Determine the [X, Y] coordinate at the center of the cell enclosing the given text.  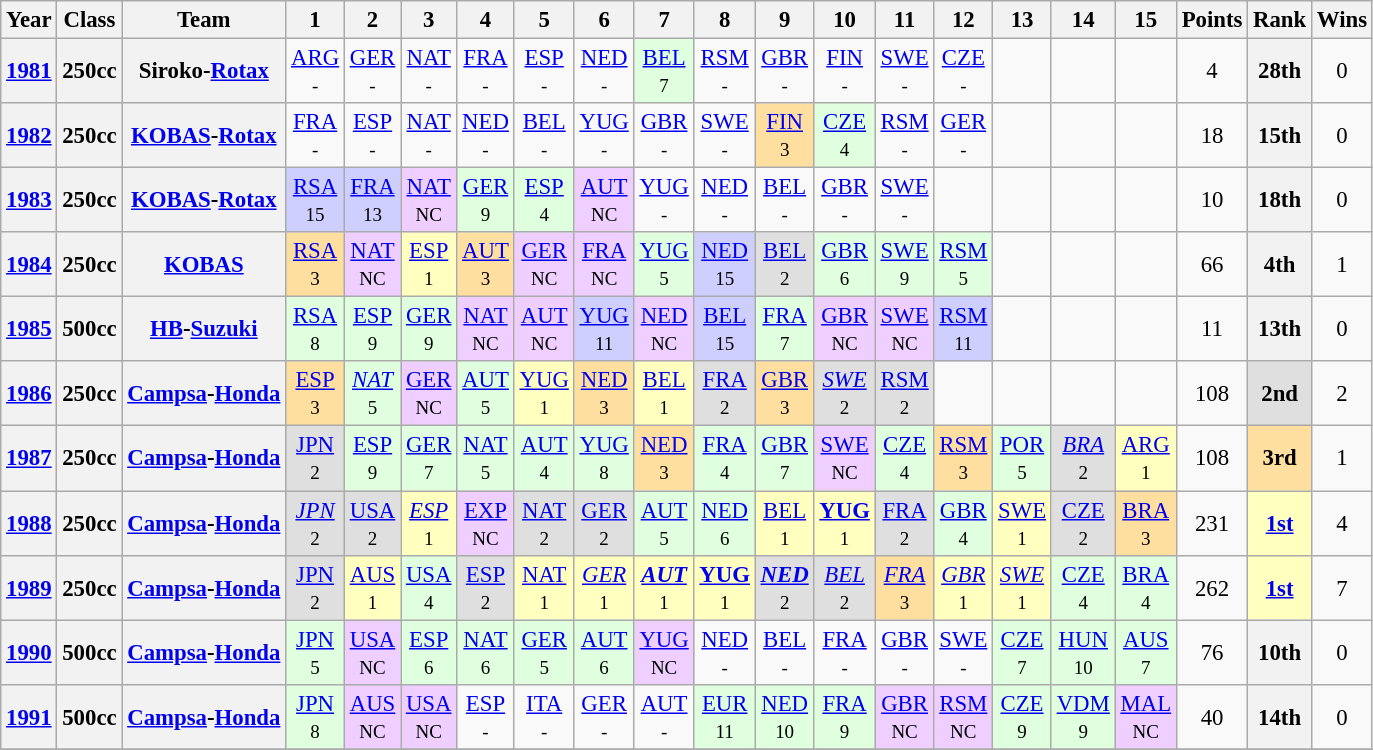
YUGNC [664, 652]
RSM2 [904, 394]
15th [1280, 136]
NED2 [784, 588]
FRA9 [844, 716]
RSA15 [316, 200]
AUT3 [486, 264]
1986 [29, 394]
Siroko-Rotax [204, 72]
NEDNC [664, 330]
28th [1280, 72]
POR5 [1022, 458]
Class [90, 20]
9 [784, 20]
EUR11 [724, 716]
NAT1 [544, 588]
Rank [1280, 20]
CZE- [964, 72]
RSA8 [316, 330]
RSM11 [964, 330]
AUSNC [372, 716]
2nd [1280, 394]
Team [204, 20]
NED6 [724, 524]
66 [1212, 264]
RSM3 [964, 458]
262 [1212, 588]
1987 [29, 458]
FRA4 [724, 458]
8 [724, 20]
231 [1212, 524]
1985 [29, 330]
AUS1 [372, 588]
1988 [29, 524]
1983 [29, 200]
18th [1280, 200]
ESP6 [429, 652]
FRANC [604, 264]
GBR4 [964, 524]
HB-Suzuki [204, 330]
14 [1083, 20]
FRA13 [372, 200]
BEL7 [664, 72]
FIN- [844, 72]
3rd [1280, 458]
AUT4 [544, 458]
YUG11 [604, 330]
SWE9 [904, 264]
1984 [29, 264]
JPN8 [316, 716]
1989 [29, 588]
1981 [29, 72]
4th [1280, 264]
BRA4 [1146, 588]
ESP2 [486, 588]
CZE7 [1022, 652]
NAT6 [486, 652]
CZE2 [1083, 524]
14th [1280, 716]
ARG- [316, 72]
1990 [29, 652]
EXPNC [486, 524]
1991 [29, 716]
ESP3 [316, 394]
YUG8 [604, 458]
ITA- [544, 716]
CZE9 [1022, 716]
GER1 [604, 588]
MALNC [1146, 716]
RSA3 [316, 264]
HUN10 [1083, 652]
13 [1022, 20]
KOBAS [204, 264]
YUG5 [664, 264]
12 [964, 20]
RSM5 [964, 264]
15 [1146, 20]
JPN5 [316, 652]
1982 [29, 136]
40 [1212, 716]
USA2 [372, 524]
GER7 [429, 458]
VDM9 [1083, 716]
GBR3 [784, 394]
AUT- [664, 716]
10th [1280, 652]
NED15 [724, 264]
ARG1 [1146, 458]
GBR7 [784, 458]
AUT6 [604, 652]
NAT2 [544, 524]
FRA3 [904, 588]
AUT1 [664, 588]
ESP4 [544, 200]
BRA2 [1083, 458]
3 [429, 20]
Year [29, 20]
13th [1280, 330]
NED10 [784, 716]
GBR1 [964, 588]
Points [1212, 20]
GBR6 [844, 264]
Wins [1342, 20]
5 [544, 20]
AUS7 [1146, 652]
BRA3 [1146, 524]
SWE2 [844, 394]
GER2 [604, 524]
RSMNC [964, 716]
76 [1212, 652]
USA4 [429, 588]
GER5 [544, 652]
18 [1212, 136]
FRA7 [784, 330]
6 [604, 20]
FIN3 [784, 136]
BEL15 [724, 330]
